Output the (x, y) coordinate of the center of the cell containing the given text.  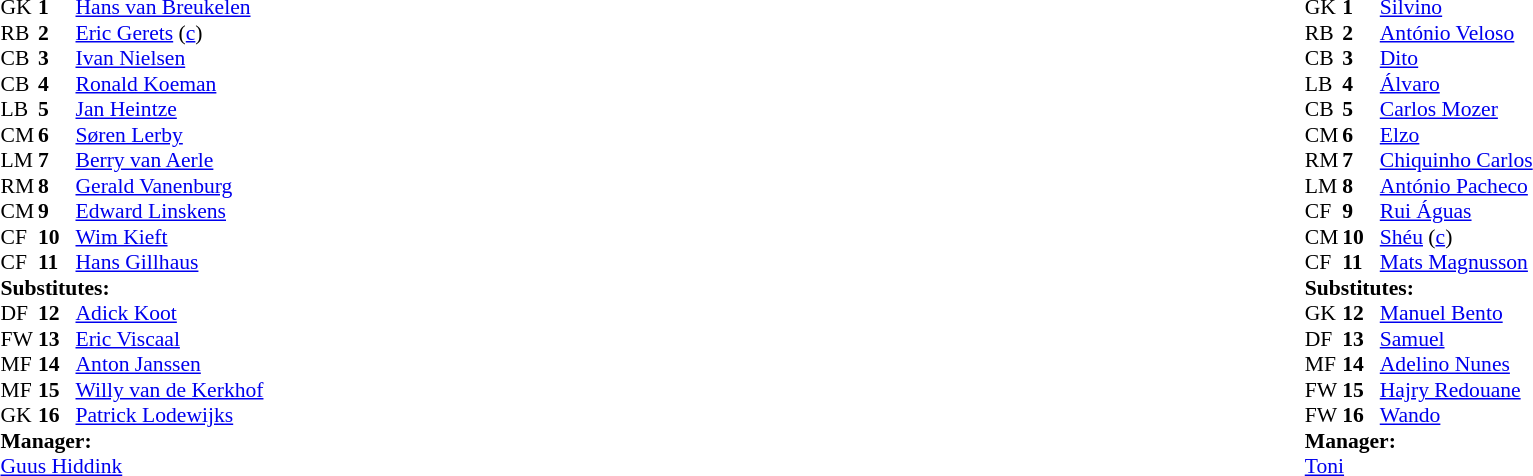
Ronald Koeman (170, 84)
Wando (1456, 415)
Edward Linskens (170, 211)
Rui Águas (1456, 211)
Wim Kieft (170, 237)
Dito (1456, 59)
Chiquinho Carlos (1456, 161)
Álvaro (1456, 84)
Adick Koot (170, 313)
António Pacheco (1456, 186)
Manuel Bento (1456, 313)
Carlos Mozer (1456, 109)
Mats Magnusson (1456, 263)
Berry van Aerle (170, 161)
Eric Gerets (c) (170, 33)
Søren Lerby (170, 135)
Willy van de Kerkhof (170, 390)
Patrick Lodewijks (170, 415)
Adelino Nunes (1456, 365)
António Veloso (1456, 33)
Ivan Nielsen (170, 59)
Shéu (c) (1456, 237)
Hans Gillhaus (170, 263)
Eric Viscaal (170, 339)
Elzo (1456, 135)
Hajry Redouane (1456, 390)
Anton Janssen (170, 365)
Gerald Vanenburg (170, 186)
Jan Heintze (170, 109)
Samuel (1456, 339)
